Find where the given text appears and provide that cell's center as (x, y) coordinate. 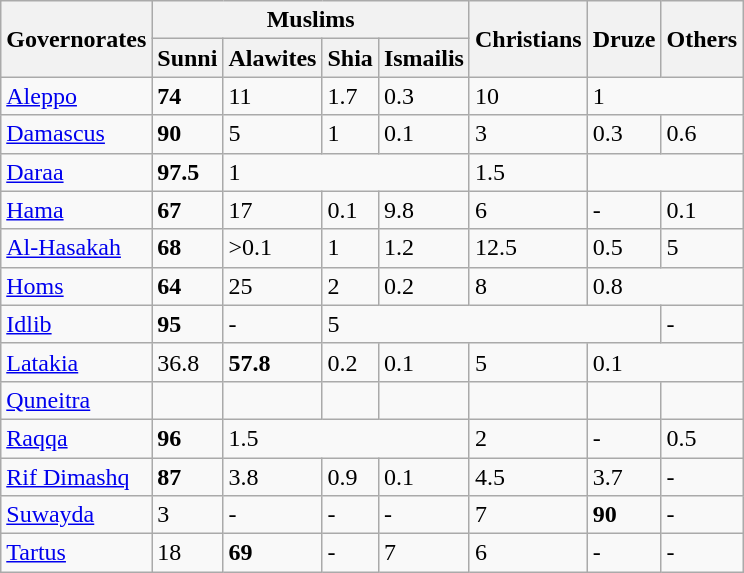
95 (188, 324)
1.7 (350, 96)
11 (272, 96)
17 (272, 210)
57.8 (272, 362)
69 (272, 553)
3.8 (272, 477)
Tartus (76, 553)
Christians (528, 39)
Raqqa (76, 438)
3.7 (624, 477)
Latakia (76, 362)
Daraa (76, 172)
Suwayda (76, 515)
87 (188, 477)
Al-Hasakah (76, 248)
18 (188, 553)
Homs (76, 286)
25 (272, 286)
1.2 (424, 248)
Governorates (76, 39)
Muslims (311, 20)
Quneitra (76, 400)
36.8 (188, 362)
Damascus (76, 134)
9.8 (424, 210)
74 (188, 96)
Shia (350, 58)
Druze (624, 39)
>0.1 (272, 248)
Aleppo (76, 96)
12.5 (528, 248)
68 (188, 248)
0.9 (350, 477)
64 (188, 286)
Hama (76, 210)
10 (528, 96)
67 (188, 210)
0.6 (702, 134)
97.5 (188, 172)
Alawites (272, 58)
8 (528, 286)
Rif Dimashq (76, 477)
Others (702, 39)
Ismailis (424, 58)
Sunni (188, 58)
0.8 (664, 286)
4.5 (528, 477)
Idlib (76, 324)
96 (188, 438)
